Extract the (x, y) coordinate from the center of the cell holding the provided text.  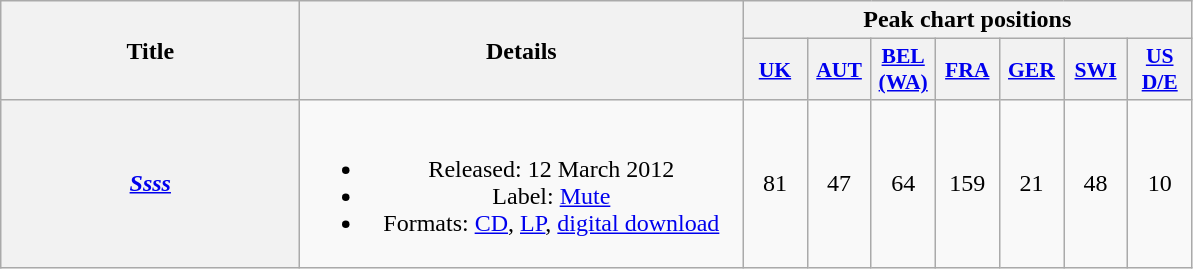
FRA (967, 70)
21 (1031, 184)
48 (1096, 184)
159 (967, 184)
Peak chart positions (968, 20)
USD/E (1160, 70)
AUT (839, 70)
Ssss (150, 184)
GER (1031, 70)
BEL(WA) (903, 70)
SWI (1096, 70)
81 (775, 184)
64 (903, 184)
Released: 12 March 2012Label: MuteFormats: CD, LP, digital download (522, 184)
Title (150, 50)
Details (522, 50)
10 (1160, 184)
UK (775, 70)
47 (839, 184)
